Return the [x, y] coordinate for the center point of the cell that contains the specified text.  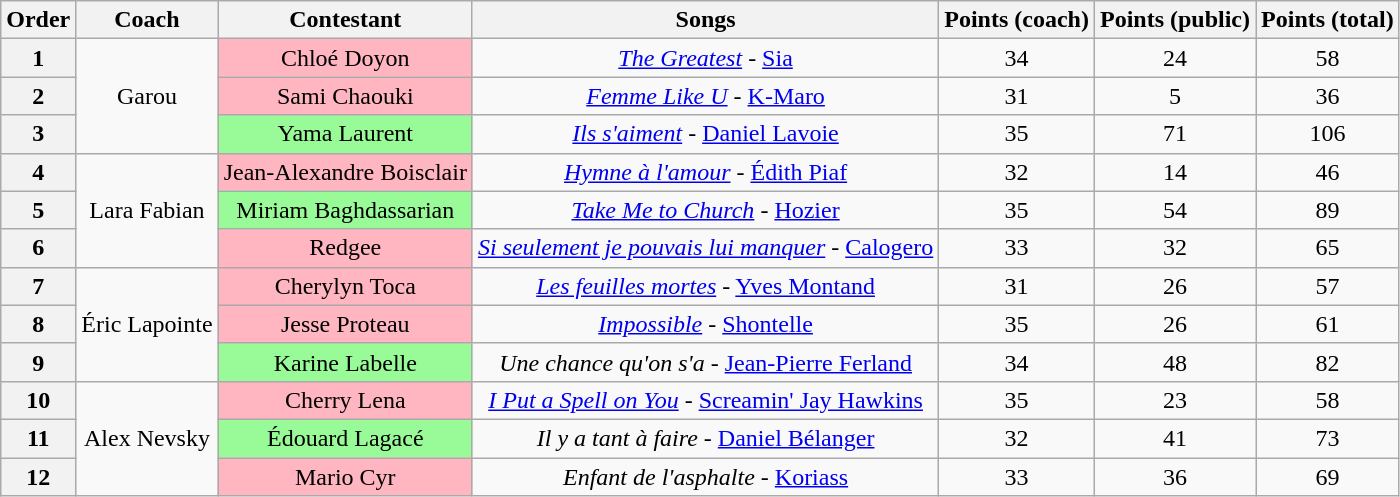
I Put a Spell on You - Screamin' Jay Hawkins [705, 400]
73 [1328, 438]
24 [1174, 58]
Contestant [345, 20]
Cherylyn Toca [345, 286]
69 [1328, 477]
Take Me to Church - Hozier [705, 210]
Jesse Proteau [345, 324]
Édouard Lagacé [345, 438]
Songs [705, 20]
Miriam Baghdassarian [345, 210]
14 [1174, 172]
12 [38, 477]
61 [1328, 324]
Ils s'aiment - Daniel Lavoie [705, 134]
65 [1328, 248]
Les feuilles mortes - Yves Montand [705, 286]
9 [38, 362]
1 [38, 58]
8 [38, 324]
Femme Like U - K-Maro [705, 96]
7 [38, 286]
Points (public) [1174, 20]
Enfant de l'asphalte - Koriass [705, 477]
Une chance qu'on s'a - Jean-Pierre Ferland [705, 362]
Lara Fabian [147, 210]
10 [38, 400]
2 [38, 96]
Points (coach) [1017, 20]
Éric Lapointe [147, 324]
3 [38, 134]
Jean-Alexandre Boisclair [345, 172]
Impossible - Shontelle [705, 324]
82 [1328, 362]
6 [38, 248]
Il y a tant à faire - Daniel Bélanger [705, 438]
Garou [147, 96]
Alex Nevsky [147, 438]
4 [38, 172]
Hymne à l'amour - Édith Piaf [705, 172]
Yama Laurent [345, 134]
89 [1328, 210]
Sami Chaouki [345, 96]
Karine Labelle [345, 362]
Redgee [345, 248]
23 [1174, 400]
Si seulement je pouvais lui manquer - Calogero [705, 248]
11 [38, 438]
71 [1174, 134]
106 [1328, 134]
41 [1174, 438]
The Greatest - Sia [705, 58]
Cherry Lena [345, 400]
46 [1328, 172]
Mario Cyr [345, 477]
54 [1174, 210]
57 [1328, 286]
Chloé Doyon [345, 58]
Order [38, 20]
Coach [147, 20]
48 [1174, 362]
Points (total) [1328, 20]
